Scan for the cell matching the given text and deliver its (X, Y) coordinate at center. 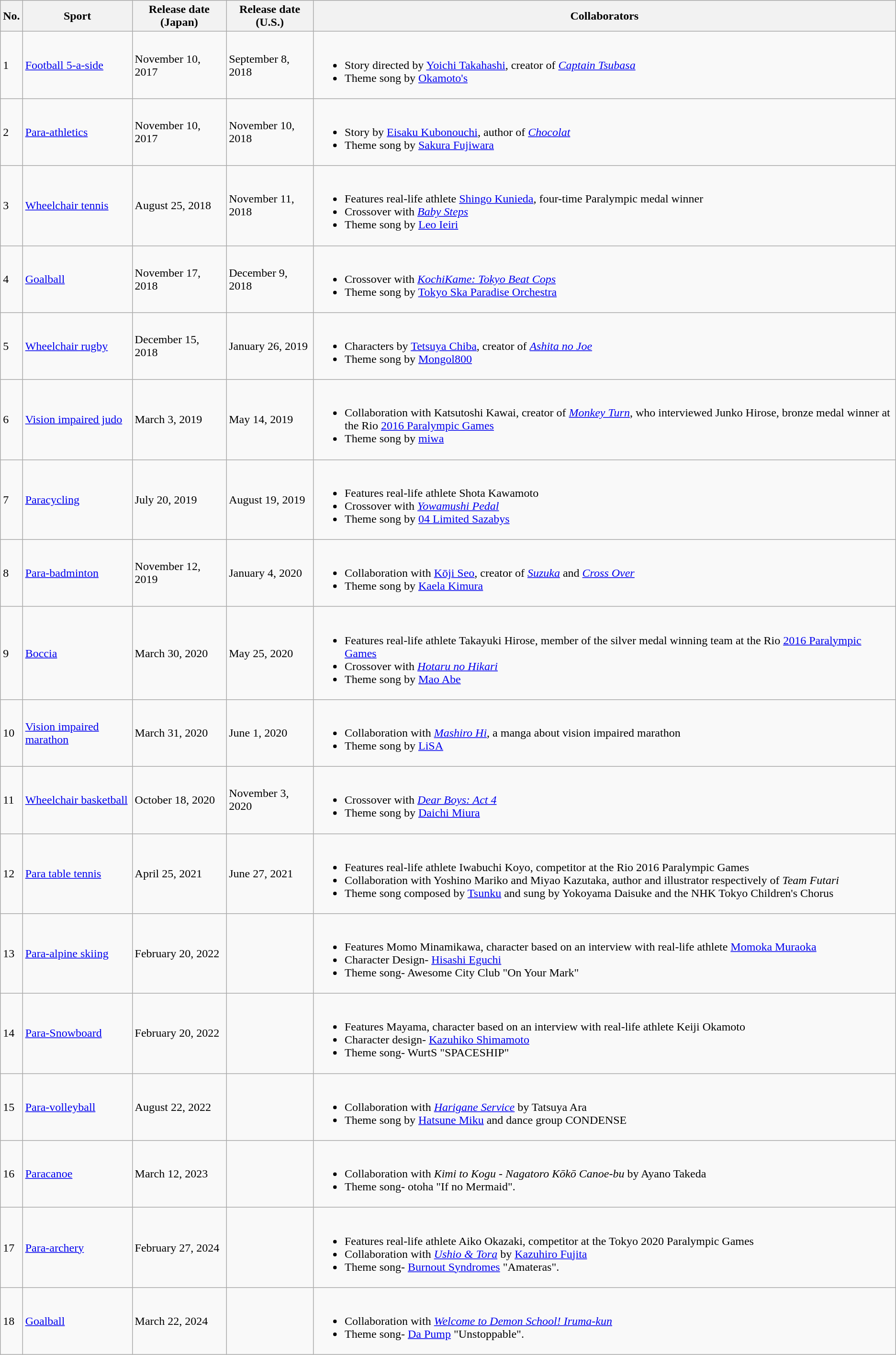
Features real-life athlete Shingo Kunieda, four-time Paralympic medal winnerCrossover with Baby StepsTheme song by Leo Ieiri (604, 206)
Vision impaired judo (78, 419)
4 (11, 279)
July 20, 2019 (179, 500)
Para table tennis (78, 874)
7 (11, 500)
December 15, 2018 (179, 346)
18 (11, 1321)
November 10, 2018 (270, 132)
Para-athletics (78, 132)
August 25, 2018 (179, 206)
Football 5-a-side (78, 65)
June 27, 2021 (270, 874)
10 (11, 733)
Crossover with Dear Boys: Act 4Theme song by Daichi Miura (604, 800)
January 26, 2019 (270, 346)
March 22, 2024 (179, 1321)
6 (11, 419)
Vision impaired marathon (78, 733)
Para-alpine skiing (78, 953)
Story by Eisaku Kubonouchi, author of ChocolatTheme song by Sakura Fujiwara (604, 132)
13 (11, 953)
1 (11, 65)
No. (11, 16)
June 1, 2020 (270, 733)
Wheelchair basketball (78, 800)
Wheelchair tennis (78, 206)
Collaborators (604, 16)
15 (11, 1107)
Para-badminton (78, 573)
August 22, 2022 (179, 1107)
Wheelchair rugby (78, 346)
December 9, 2018 (270, 279)
Sport (78, 16)
Collaboration with Welcome to Demon School! Iruma-kunTheme song- Da Pump "Unstoppable". (604, 1321)
14 (11, 1034)
March 3, 2019 (179, 419)
November 17, 2018 (179, 279)
2 (11, 132)
Story directed by Yoichi Takahashi, creator of Captain TsubasaTheme song by Okamoto's (604, 65)
August 19, 2019 (270, 500)
5 (11, 346)
Boccia (78, 653)
8 (11, 573)
Paracanoe (78, 1174)
March 30, 2020 (179, 653)
Release date (U.S.) (270, 16)
Para-volleyball (78, 1107)
January 4, 2020 (270, 573)
March 12, 2023 (179, 1174)
3 (11, 206)
October 18, 2020 (179, 800)
9 (11, 653)
11 (11, 800)
Para-Snowboard (78, 1034)
May 25, 2020 (270, 653)
April 25, 2021 (179, 874)
November 12, 2019 (179, 573)
Collaboration with Mashiro Hi, a manga about vision impaired marathonTheme song by LiSA (604, 733)
Para-archery (78, 1247)
12 (11, 874)
Paracycling (78, 500)
Features real-life athlete Shota KawamotoCrossover with Yowamushi PedalTheme song by 04 Limited Sazabys (604, 500)
September 8, 2018 (270, 65)
Release date (Japan) (179, 16)
16 (11, 1174)
May 14, 2019 (270, 419)
17 (11, 1247)
Characters by Tetsuya Chiba, creator of Ashita no JoeTheme song by Mongol800 (604, 346)
November 3, 2020 (270, 800)
March 31, 2020 (179, 733)
Collaboration with Kōji Seo, creator of Suzuka and Cross OverTheme song by Kaela Kimura (604, 573)
Crossover with KochiKame: Tokyo Beat CopsTheme song by Tokyo Ska Paradise Orchestra (604, 279)
November 11, 2018 (270, 206)
Collaboration with Kimi to Kogu - Nagatoro Kōkō Canoe-bu by Ayano TakedaTheme song- otoha "If no Mermaid". (604, 1174)
February 27, 2024 (179, 1247)
Collaboration with Harigane Service by Tatsuya AraTheme song by Hatsune Miku and dance group CONDENSE (604, 1107)
